From the cell containing the given text, extract its center point as (x, y) coordinate. 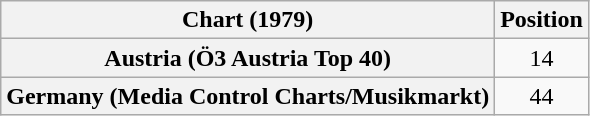
14 (542, 58)
Germany (Media Control Charts/Musikmarkt) (248, 96)
44 (542, 96)
Position (542, 20)
Chart (1979) (248, 20)
Austria (Ö3 Austria Top 40) (248, 58)
